For the text-containing cell, return its midpoint in [x, y] coordinate format. 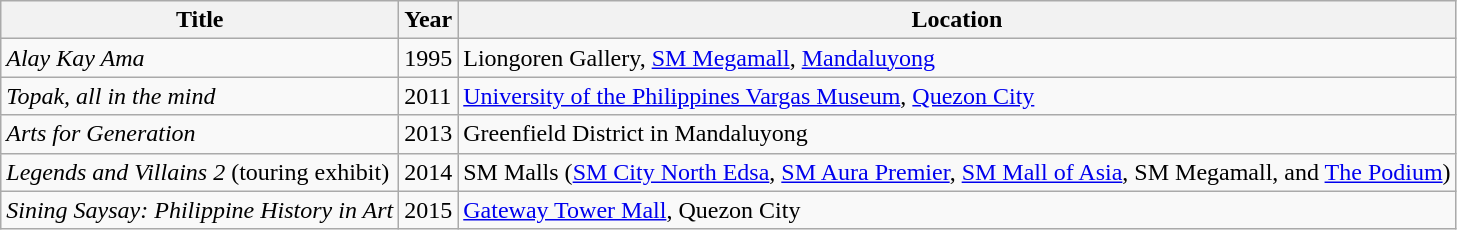
2013 [428, 134]
Gateway Tower Mall, Quezon City [957, 210]
Legends and Villains 2 (touring exhibit) [200, 172]
Location [957, 20]
2014 [428, 172]
2011 [428, 96]
Liongoren Gallery, SM Megamall, Mandaluyong [957, 58]
University of the Philippines Vargas Museum, Quezon City [957, 96]
Sining Saysay: Philippine History in Art [200, 210]
Arts for Generation [200, 134]
Alay Kay Ama [200, 58]
Title [200, 20]
1995 [428, 58]
Topak, all in the mind [200, 96]
Greenfield District in Mandaluyong [957, 134]
SM Malls (SM City North Edsa, SM Aura Premier, SM Mall of Asia, SM Megamall, and The Podium) [957, 172]
Year [428, 20]
2015 [428, 210]
